Detect which cell encompasses the target text, then output its [x, y] center coordinate. 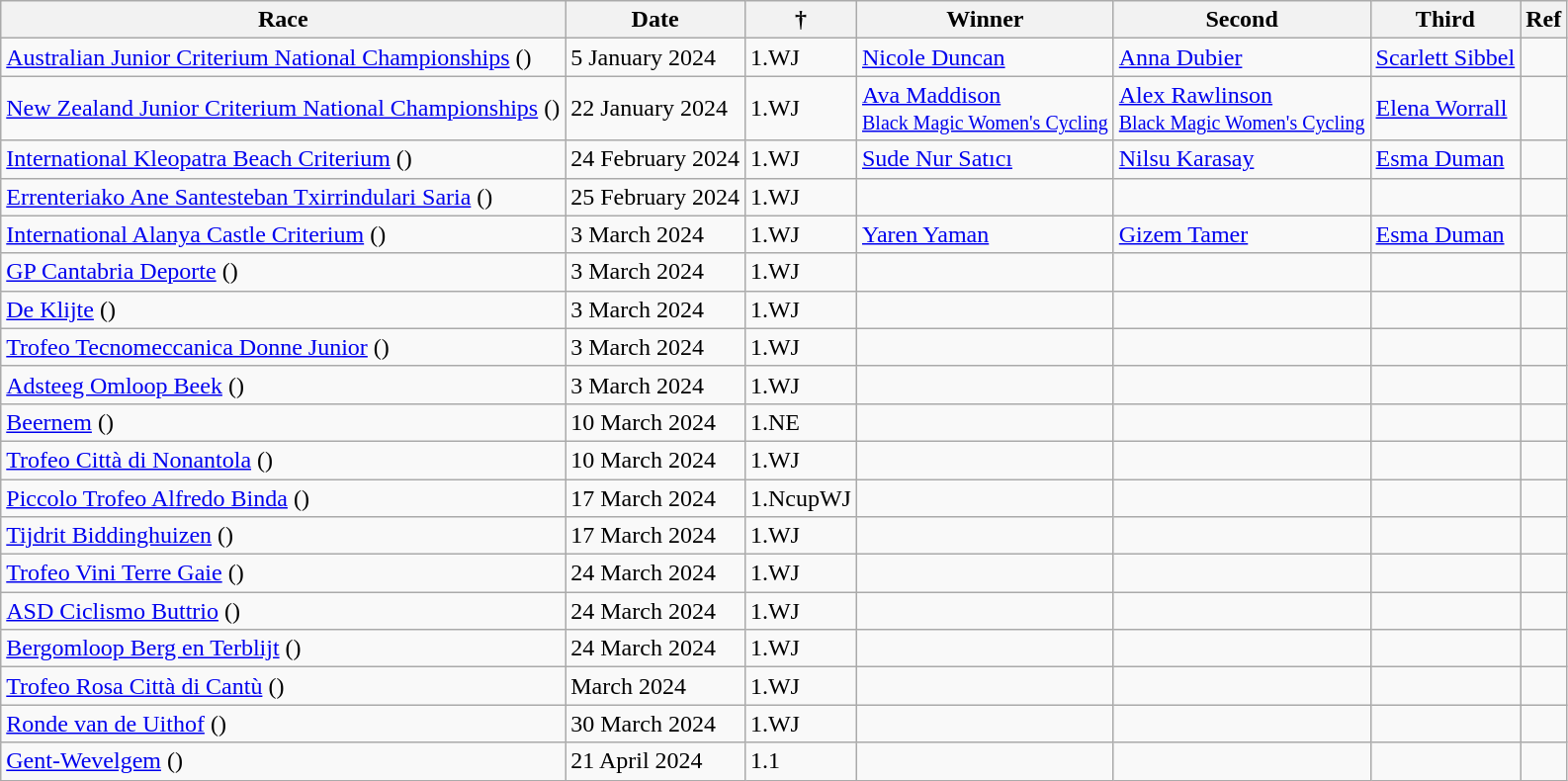
Nilsu Karasay [1242, 159]
30 March 2024 [655, 724]
Trofeo Rosa Città di Cantù () [283, 686]
Third [1445, 20]
Tijdrit Biddinghuizen () [283, 536]
Nicole Duncan [985, 57]
Ref [1544, 20]
Trofeo Vini Terre Gaie () [283, 573]
Adsteeg Omloop Beek () [283, 385]
Ava Maddison Black Magic Women's Cycling [985, 109]
24 February 2024 [655, 159]
Elena Worrall [1445, 109]
International Kleopatra Beach Criterium () [283, 159]
Anna Dubier [1242, 57]
Alex Rawlinson Black Magic Women's Cycling [1242, 109]
International Alanya Castle Criterium () [283, 234]
Winner [985, 20]
Date [655, 20]
Gizem Tamer [1242, 234]
Race [283, 20]
Second [1242, 20]
Trofeo Tecnomeccanica Donne Junior () [283, 347]
1.1 [801, 761]
22 January 2024 [655, 109]
Errenteriako Ane Santesteban Txirrindulari Saria () [283, 197]
21 April 2024 [655, 761]
Sude Nur Satıcı [985, 159]
Australian Junior Criterium National Championships () [283, 57]
Bergomloop Berg en Terblijt () [283, 649]
Scarlett Sibbel [1445, 57]
De Klijte () [283, 309]
5 January 2024 [655, 57]
† [801, 20]
1.NcupWJ [801, 497]
New Zealand Junior Criterium National Championships () [283, 109]
Piccolo Trofeo Alfredo Binda () [283, 497]
ASD Ciclismo Buttrio () [283, 611]
1.NE [801, 422]
March 2024 [655, 686]
Trofeo Città di Nonantola () [283, 460]
Gent-Wevelgem () [283, 761]
25 February 2024 [655, 197]
Yaren Yaman [985, 234]
GP Cantabria Deporte () [283, 272]
Ronde van de Uithof () [283, 724]
Beernem () [283, 422]
